Detect which cell encompasses the target text, then output its [X, Y] center coordinate. 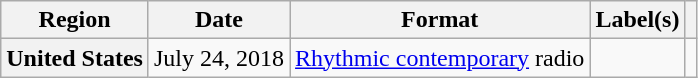
United States [75, 58]
Rhythmic contemporary radio [440, 58]
Date [218, 20]
July 24, 2018 [218, 58]
Format [440, 20]
Region [75, 20]
Label(s) [638, 20]
